Output the [X, Y] coordinate of the center of the cell containing the given text.  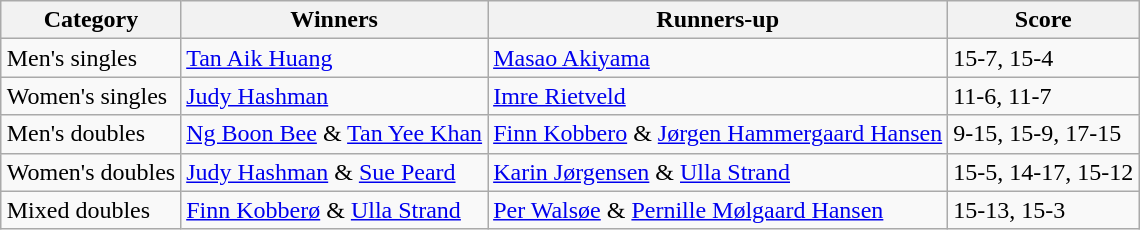
Mixed doubles [90, 210]
Judy Hashman & Sue Peard [334, 172]
Karin Jørgensen & Ulla Strand [718, 172]
Runners-up [718, 20]
15-7, 15-4 [1044, 58]
Men's doubles [90, 134]
Women's singles [90, 96]
Winners [334, 20]
Score [1044, 20]
Women's doubles [90, 172]
9-15, 15-9, 17-15 [1044, 134]
Finn Kobbero & Jørgen Hammergaard Hansen [718, 134]
11-6, 11-7 [1044, 96]
Men's singles [90, 58]
Imre Rietveld [718, 96]
Category [90, 20]
Tan Aik Huang [334, 58]
15-13, 15-3 [1044, 210]
Ng Boon Bee & Tan Yee Khan [334, 134]
Finn Kobberø & Ulla Strand [334, 210]
Masao Akiyama [718, 58]
Judy Hashman [334, 96]
15-5, 14-17, 15-12 [1044, 172]
Per Walsøe & Pernille Mølgaard Hansen [718, 210]
